Detect which cell encompasses the target text, then output its [X, Y] center coordinate. 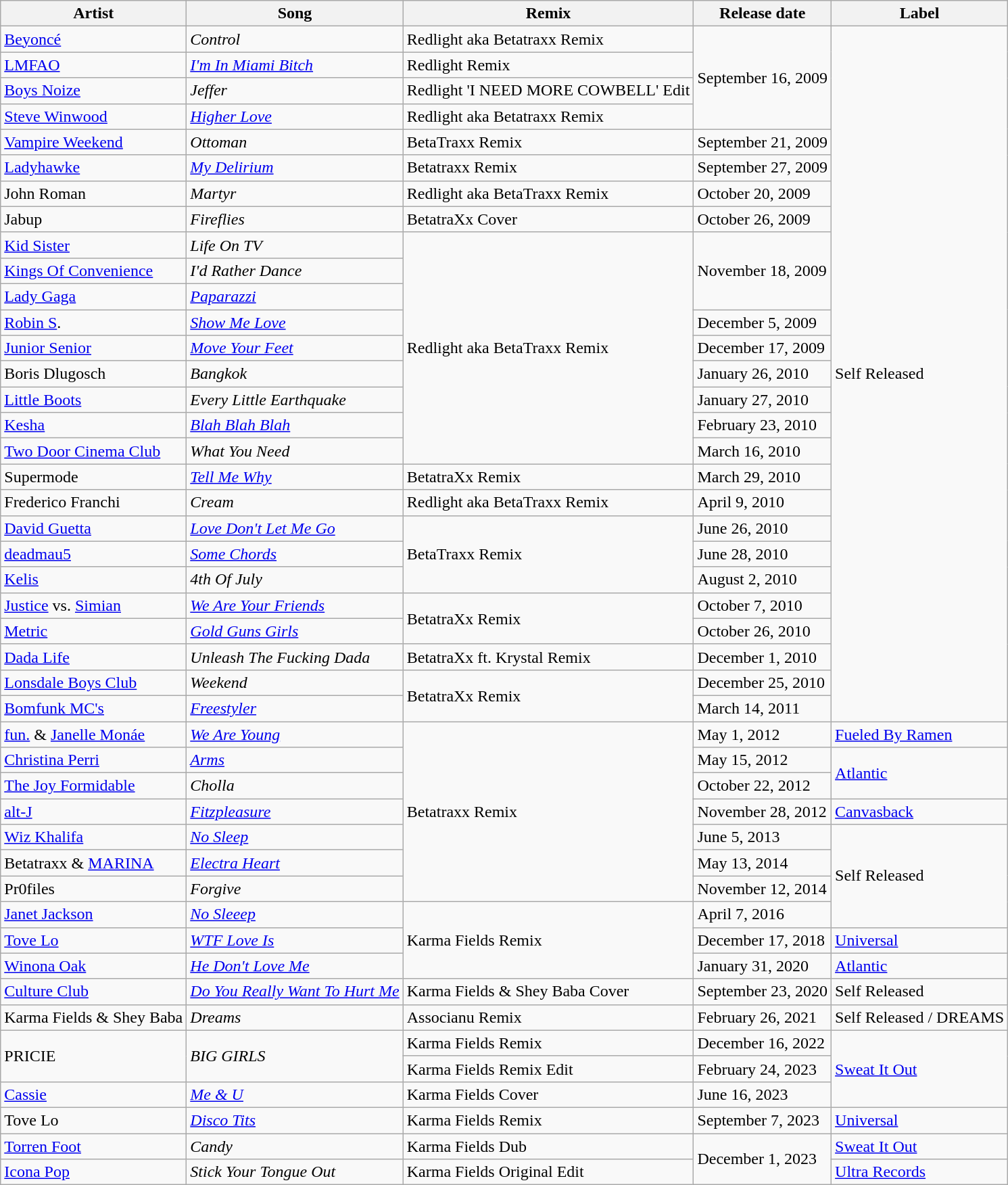
Tell Me Why [295, 477]
PRICIE [93, 1056]
Christina Perri [93, 760]
December 25, 2010 [763, 682]
Beyoncé [93, 39]
Redlight 'I NEED MORE COWBELL' Edit [548, 91]
Gold Guns Girls [295, 631]
LMFAO [93, 65]
Betatraxx & MARINA [93, 863]
John Roman [93, 193]
Junior Senior [93, 348]
Karma Fields Cover [548, 1094]
Dreams [295, 1017]
May 15, 2012 [763, 760]
October 20, 2009 [763, 193]
December 17, 2009 [763, 348]
Frederico Franchi [93, 503]
January 26, 2010 [763, 374]
December 5, 2009 [763, 323]
Self Released / DREAMS [919, 1017]
October 7, 2010 [763, 605]
Song [295, 14]
June 16, 2023 [763, 1094]
Boys Noize [93, 91]
Higher Love [295, 116]
Jeffer [295, 91]
fun. & Janelle Monáe [93, 734]
Karma Fields Original Edit [548, 1172]
Pr0files [93, 889]
Disco Tits [295, 1120]
Icona Pop [93, 1172]
Karma Fields Remix Edit [548, 1069]
September 7, 2023 [763, 1120]
Move Your Feet [295, 348]
Bangkok [295, 374]
March 14, 2011 [763, 708]
Lonsdale Boys Club [93, 682]
Stick Your Tongue Out [295, 1172]
January 31, 2020 [763, 966]
4th Of July [295, 580]
Unleash The Fucking Dada [295, 657]
January 27, 2010 [763, 400]
Fueled By Ramen [919, 734]
Kings Of Convenience [93, 271]
September 27, 2009 [763, 168]
Lady Gaga [93, 296]
Fireflies [295, 219]
Two Door Cinema Club [93, 451]
Steve Winwood [93, 116]
My Delirium [295, 168]
February 23, 2010 [763, 425]
Do You Really Want To Hurt Me [295, 992]
We Are Your Friends [295, 605]
Control [295, 39]
December 16, 2022 [763, 1043]
September 16, 2009 [763, 78]
Dada Life [93, 657]
Metric [93, 631]
No Sleep [295, 837]
October 26, 2009 [763, 219]
Release date [763, 14]
September 21, 2009 [763, 142]
Forgive [295, 889]
June 5, 2013 [763, 837]
April 7, 2016 [763, 914]
Boris Dlugosch [93, 374]
Kesha [93, 425]
Redlight Remix [548, 65]
February 26, 2021 [763, 1017]
Robin S. [93, 323]
David Guetta [93, 528]
Winona Oak [93, 966]
He Don't Love Me [295, 966]
Janet Jackson [93, 914]
Kid Sister [93, 245]
We Are Young [295, 734]
March 16, 2010 [763, 451]
April 9, 2010 [763, 503]
March 29, 2010 [763, 477]
Arms [295, 760]
Remix [548, 14]
Culture Club [93, 992]
Martyr [295, 193]
alt-J [93, 812]
Blah Blah Blah [295, 425]
October 22, 2012 [763, 786]
December 1, 2023 [763, 1159]
December 1, 2010 [763, 657]
Artist [93, 14]
What You Need [295, 451]
Karma Fields Dub [548, 1146]
Freestyler [295, 708]
November 12, 2014 [763, 889]
BetatraXx Cover [548, 219]
Me & U [295, 1094]
Ultra Records [919, 1172]
Associanu Remix [548, 1017]
The Joy Formidable [93, 786]
February 24, 2023 [763, 1069]
Justice vs. Simian [93, 605]
Show Me Love [295, 323]
Some Chords [295, 554]
Life On TV [295, 245]
Vampire Weekend [93, 142]
Electra Heart [295, 863]
Fitzpleasure [295, 812]
BIG GIRLS [295, 1056]
Canvasback [919, 812]
December 17, 2018 [763, 940]
Jabup [93, 219]
Label [919, 14]
Cassie [93, 1094]
Ladyhawke [93, 168]
Love Don't Let Me Go [295, 528]
Ottoman [295, 142]
Weekend [295, 682]
BetatraXx ft. Krystal Remix [548, 657]
Little Boots [93, 400]
I'd Rather Dance [295, 271]
Wiz Khalifa [93, 837]
Torren Foot [93, 1146]
I'm In Miami Bitch [295, 65]
Karma Fields & Shey Baba [93, 1017]
August 2, 2010 [763, 580]
Cream [295, 503]
WTF Love Is [295, 940]
Kelis [93, 580]
deadmau5 [93, 554]
May 1, 2012 [763, 734]
June 28, 2010 [763, 554]
Candy [295, 1146]
Karma Fields & Shey Baba Cover [548, 992]
June 26, 2010 [763, 528]
Every Little Earthquake [295, 400]
May 13, 2014 [763, 863]
Supermode [93, 477]
Bomfunk MC's [93, 708]
Cholla [295, 786]
Paparazzi [295, 296]
No Sleeep [295, 914]
November 18, 2009 [763, 271]
September 23, 2020 [763, 992]
October 26, 2010 [763, 631]
November 28, 2012 [763, 812]
